Search for the cell housing the specified text and yield its (X, Y) center coordinate. 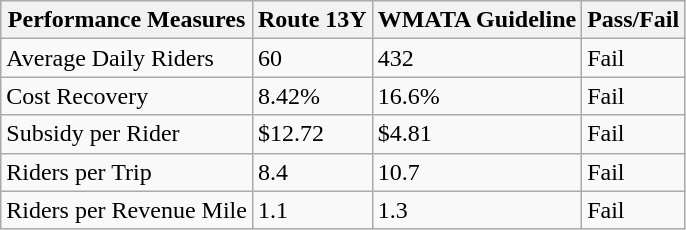
Pass/Fail (634, 20)
1.1 (312, 210)
Cost Recovery (127, 96)
16.6% (477, 96)
Riders per Trip (127, 172)
432 (477, 58)
Riders per Revenue Mile (127, 210)
1.3 (477, 210)
8.4 (312, 172)
8.42% (312, 96)
Performance Measures (127, 20)
Subsidy per Rider (127, 134)
$12.72 (312, 134)
Route 13Y (312, 20)
Average Daily Riders (127, 58)
60 (312, 58)
WMATA Guideline (477, 20)
$4.81 (477, 134)
10.7 (477, 172)
